Locate the cell with the specified text and output its (X, Y) center coordinate. 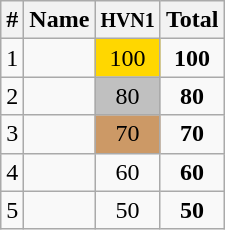
# (12, 20)
4 (12, 172)
Total (192, 20)
3 (12, 134)
5 (12, 210)
2 (12, 96)
HVN1 (128, 20)
Name (60, 20)
1 (12, 58)
